Output the [x, y] coordinate of the center of the cell containing the given text.  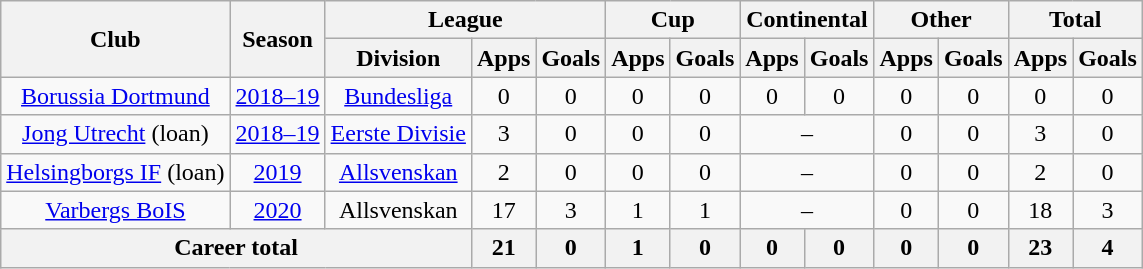
Jong Utrecht (loan) [116, 134]
Helsingborgs IF (loan) [116, 172]
17 [503, 210]
Season [278, 39]
2019 [278, 172]
Bundesliga [398, 96]
2020 [278, 210]
18 [1040, 210]
Career total [236, 248]
Varbergs BoIS [116, 210]
Other [941, 20]
Cup [673, 20]
League [466, 20]
Club [116, 39]
4 [1108, 248]
Borussia Dortmund [116, 96]
21 [503, 248]
Division [398, 58]
Total [1075, 20]
23 [1040, 248]
Eerste Divisie [398, 134]
Continental [807, 20]
